Determine the [x, y] coordinate at the center of the cell enclosing the given text.  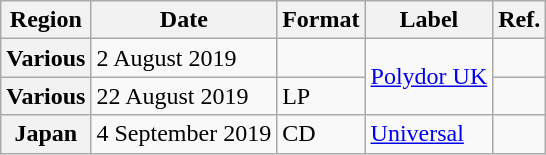
Ref. [520, 20]
Date [184, 20]
Polydor UK [429, 77]
Japan [46, 134]
LP [321, 96]
Universal [429, 134]
4 September 2019 [184, 134]
2 August 2019 [184, 58]
Format [321, 20]
Region [46, 20]
22 August 2019 [184, 96]
CD [321, 134]
Label [429, 20]
